Provide the (x, y) coordinate of the cell's center where the given text is located.  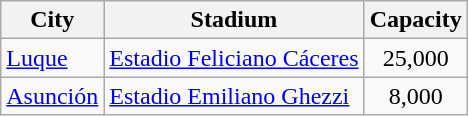
Capacity (416, 20)
Estadio Feliciano Cáceres (234, 58)
City (52, 20)
Estadio Emiliano Ghezzi (234, 96)
25,000 (416, 58)
Luque (52, 58)
8,000 (416, 96)
Stadium (234, 20)
Asunción (52, 96)
